Determine the (x, y) coordinate at the center of the cell enclosing the given text.  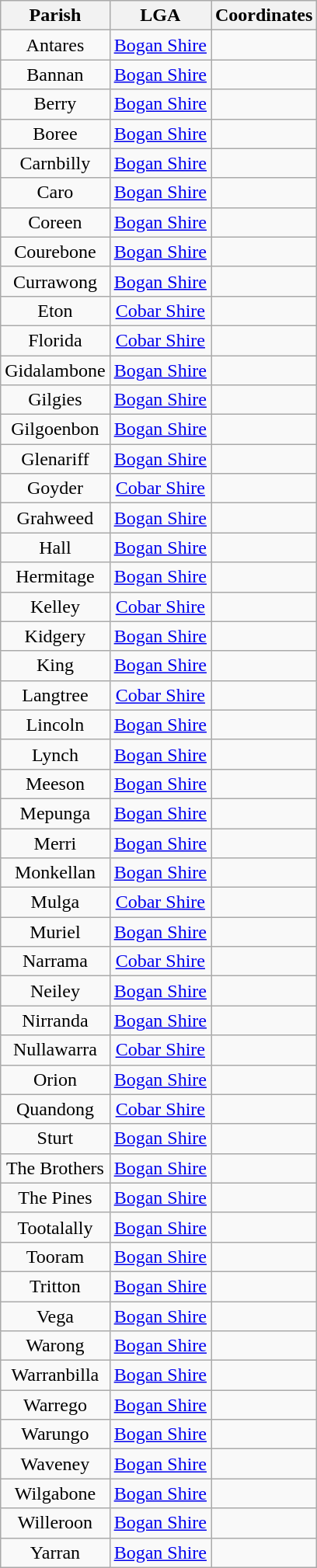
Muriel (55, 932)
Tooram (55, 1257)
Currawong (55, 281)
Merri (55, 843)
Coordinates (264, 16)
Florida (55, 340)
Nullawarra (55, 1050)
Lynch (55, 754)
Tritton (55, 1286)
Meeson (55, 784)
Caro (55, 193)
The Brothers (55, 1168)
Mulga (55, 902)
Hermitage (55, 577)
Mepunga (55, 813)
Coreen (55, 222)
Lincoln (55, 725)
Parish (55, 16)
Bannan (55, 75)
Tootalally (55, 1227)
Warong (55, 1346)
King (55, 666)
Willeroon (55, 1523)
Boree (55, 134)
Kidgery (55, 636)
Warungo (55, 1434)
Vega (55, 1316)
Grahweed (55, 518)
Monkellan (55, 873)
Eton (55, 311)
Waveney (55, 1464)
Glenariff (55, 459)
Courebone (55, 252)
Antares (55, 45)
The Pines (55, 1198)
Neiley (55, 991)
Carnbilly (55, 163)
Gilgies (55, 400)
Quandong (55, 1109)
Gilgoenbon (55, 429)
Gidalambone (55, 370)
Sturt (55, 1139)
Orion (55, 1080)
Kelley (55, 607)
Nirranda (55, 1020)
Langtree (55, 695)
Warranbilla (55, 1375)
Narrama (55, 961)
Goyder (55, 488)
Warrego (55, 1405)
Wilgabone (55, 1493)
Yarran (55, 1552)
Berry (55, 104)
LGA (160, 16)
Hall (55, 548)
